Return (x, y) of the center of cell containing provided text 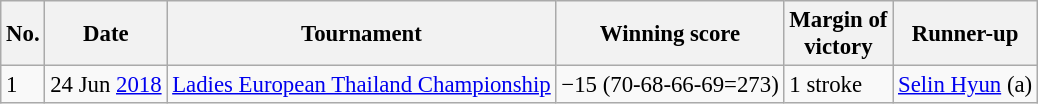
Runner-up (966, 34)
1 (23, 85)
1 stroke (838, 85)
24 Jun 2018 (106, 85)
No. (23, 34)
Margin ofvictory (838, 34)
Selin Hyun (a) (966, 85)
Date (106, 34)
Ladies European Thailand Championship (362, 85)
−15 (70-68-66-69=273) (670, 85)
Tournament (362, 34)
Winning score (670, 34)
